Provide the [x, y] coordinate of the cell's center where the given text is located.  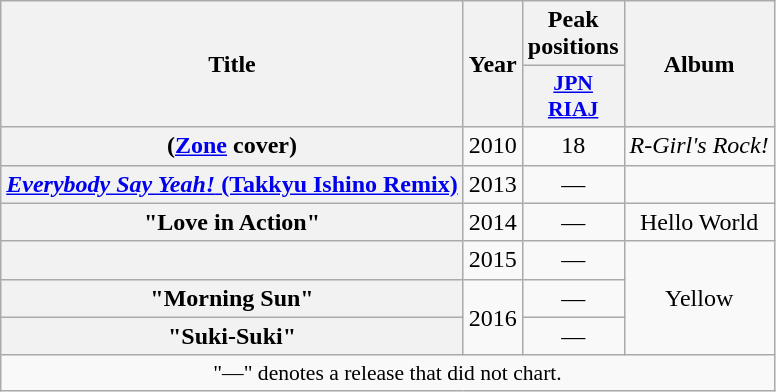
Hello World [699, 222]
18 [573, 146]
"Love in Action" [232, 222]
Everybody Say Yeah! (Takkyu Ishino Remix) [232, 184]
JPN RIAJ [573, 96]
Album [699, 64]
Yellow [699, 298]
"Suki-Suki" [232, 336]
2015 [492, 260]
R-Girl's Rock! [699, 146]
2013 [492, 184]
Peak positions [573, 34]
"—" denotes a release that did not chart. [388, 373]
2016 [492, 317]
Title [232, 64]
2010 [492, 146]
Year [492, 64]
"Morning Sun" [232, 298]
(Zone cover) [232, 146]
2014 [492, 222]
